Extract the (x, y) coordinate from the center of the cell holding the provided text.  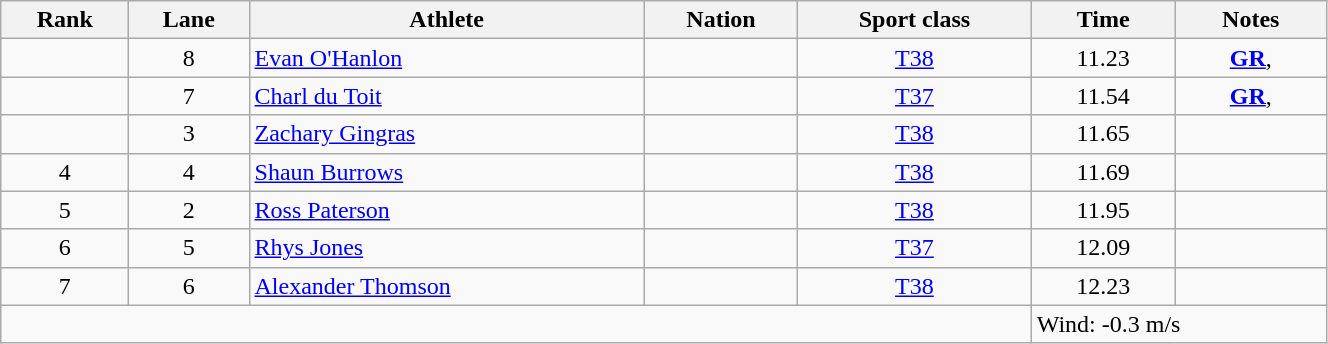
Evan O'Hanlon (446, 58)
11.23 (1103, 58)
Rank (65, 20)
Nation (720, 20)
12.23 (1103, 286)
Notes (1250, 20)
Wind: -0.3 m/s (1178, 324)
11.54 (1103, 96)
2 (189, 210)
Lane (189, 20)
11.65 (1103, 134)
Time (1103, 20)
Zachary Gingras (446, 134)
Rhys Jones (446, 248)
3 (189, 134)
12.09 (1103, 248)
Alexander Thomson (446, 286)
11.69 (1103, 172)
Sport class (914, 20)
Shaun Burrows (446, 172)
Athlete (446, 20)
11.95 (1103, 210)
Charl du Toit (446, 96)
Ross Paterson (446, 210)
8 (189, 58)
